Determine the [X, Y] coordinate at the center of the cell enclosing the given text.  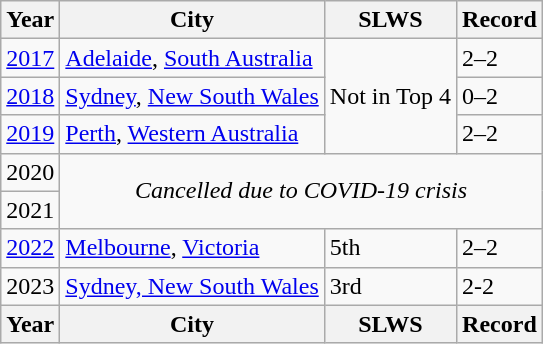
2021 [30, 210]
Perth, Western Australia [192, 134]
2017 [30, 58]
Cancelled due to COVID-19 crisis [301, 191]
0–2 [500, 96]
5th [390, 248]
3rd [390, 286]
Melbourne, Victoria [192, 248]
2023 [30, 286]
Adelaide, South Australia [192, 58]
2-2 [500, 286]
2022 [30, 248]
2020 [30, 172]
2018 [30, 96]
Not in Top 4 [390, 96]
2019 [30, 134]
